Return the [X, Y] coordinate for the center point of the cell that contains the specified text.  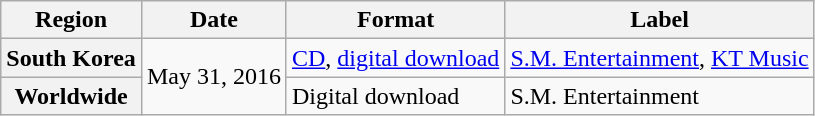
Worldwide [72, 96]
Digital download [395, 96]
CD, digital download [395, 58]
Format [395, 20]
Region [72, 20]
S.M. Entertainment, KT Music [660, 58]
Date [214, 20]
South Korea [72, 58]
May 31, 2016 [214, 77]
S.M. Entertainment [660, 96]
Label [660, 20]
